Locate the cell with the specified text and output its [x, y] center coordinate. 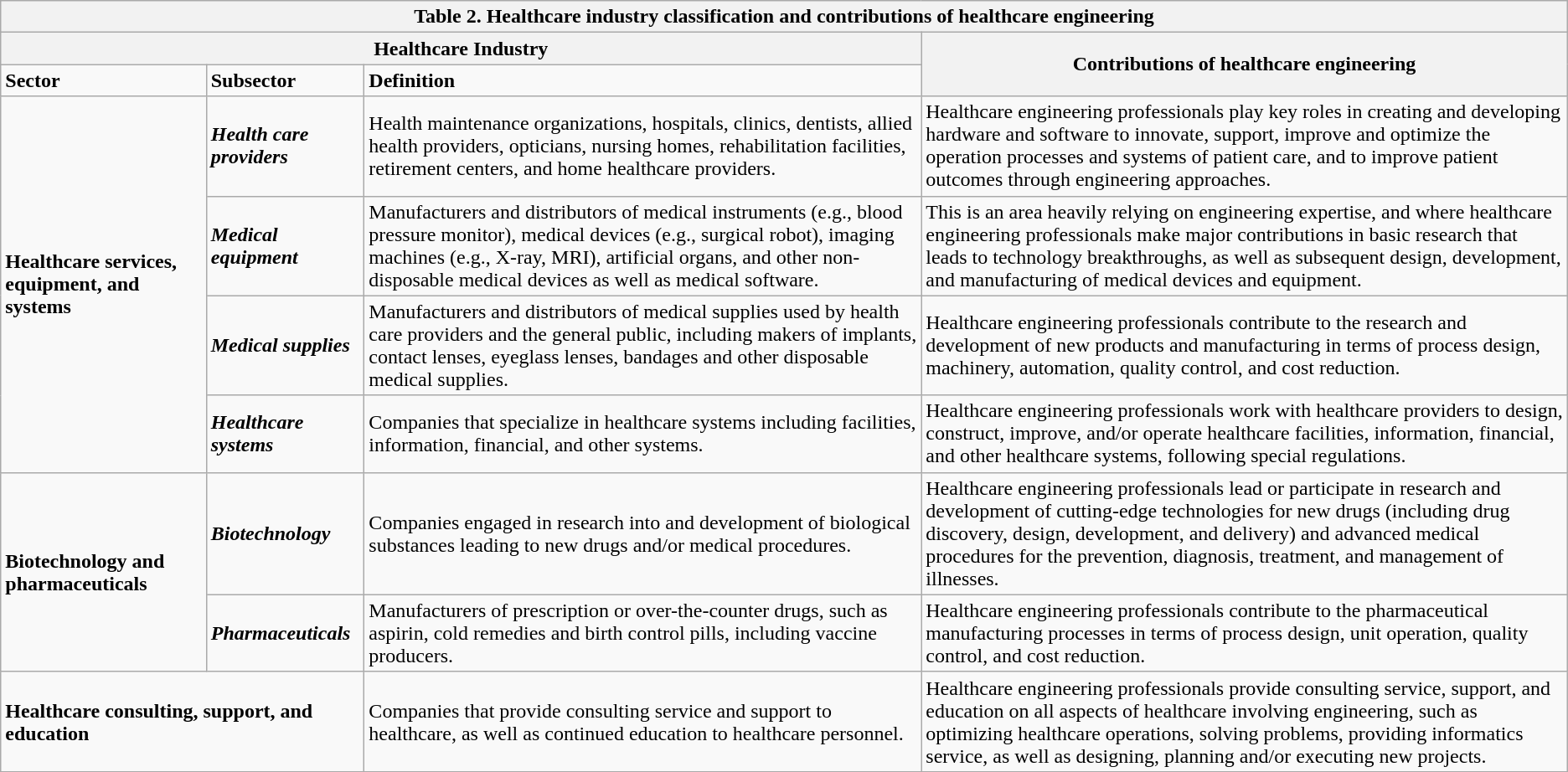
Companies engaged in research into and development of biological substances leading to new drugs and/or medical procedures. [643, 533]
Companies that specialize in healthcare systems including facilities, information, financial, and other systems. [643, 434]
Healthcare Industry [461, 49]
Biotechnology [285, 533]
Medical supplies [285, 345]
Healthcare systems [285, 434]
Subsector [285, 80]
Definition [643, 80]
Sector [104, 80]
Healthcare consulting, support, and education [183, 722]
Biotechnology and pharmaceuticals [104, 572]
Pharmaceuticals [285, 633]
Contributions of healthcare engineering [1245, 64]
Health care providers [285, 146]
Healthcare services, equipment, and systems [104, 285]
Companies that provide consulting service and support to healthcare, as well as continued education to healthcare personnel. [643, 722]
Table 2. Healthcare industry classification and contributions of healthcare engineering [784, 17]
Medical equipment [285, 246]
Manufacturers of prescription or over-the-counter drugs, such as aspirin, cold remedies and birth control pills, including vaccine producers. [643, 633]
